Output the [x, y] coordinate of the center of the cell containing the given text.  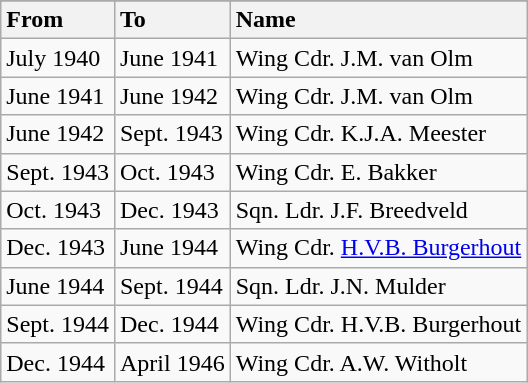
July 1940 [58, 58]
Sqn. Ldr. J.N. Mulder [378, 286]
Name [378, 20]
Wing Cdr. E. Bakker [378, 172]
Sqn. Ldr. J.F. Breedveld [378, 210]
To [172, 20]
From [58, 20]
April 1946 [172, 362]
Wing Cdr. A.W. Witholt [378, 362]
Wing Cdr. K.J.A. Meester [378, 134]
